Scan for the cell matching the given text and deliver its (x, y) coordinate at center. 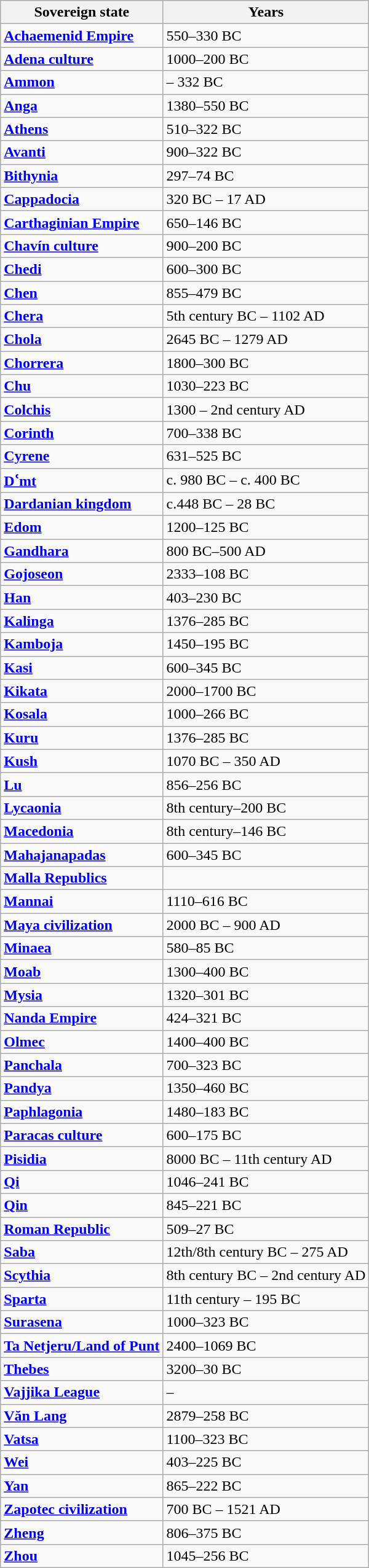
800 BC–500 AD (266, 551)
900–322 BC (266, 152)
– (266, 1392)
Ammon (82, 82)
Zapotec civilization (82, 1509)
1480–183 BC (266, 1112)
865–222 BC (266, 1486)
650–146 BC (266, 222)
Achaemenid Empire (82, 36)
Lycaonia (82, 808)
Kasi (82, 668)
900–200 BC (266, 246)
1380–550 BC (266, 106)
1045–256 BC (266, 1556)
1100–323 BC (266, 1439)
Kikata (82, 691)
Anga (82, 106)
Dardanian kingdom (82, 504)
2645 BC – 1279 AD (266, 340)
Ta Netjeru/Land of Punt (82, 1346)
Mannai (82, 902)
700–338 BC (266, 433)
Kuru (82, 738)
Macedonia (82, 831)
700–323 BC (266, 1065)
Mysia (82, 995)
Colchis (82, 410)
1000–323 BC (266, 1322)
Cappadocia (82, 199)
403–230 BC (266, 598)
Moab (82, 972)
Avanti (82, 152)
509–27 BC (266, 1229)
8th century BC – 2nd century AD (266, 1276)
1046–241 BC (266, 1182)
Corinth (82, 433)
1110–616 BC (266, 902)
855–479 BC (266, 293)
845–221 BC (266, 1205)
806–375 BC (266, 1532)
Chen (82, 293)
Sparta (82, 1299)
Chavín culture (82, 246)
Kamboja (82, 644)
Vajjika League (82, 1392)
Lu (82, 784)
600–300 BC (266, 269)
c.448 BC – 28 BC (266, 504)
Saba (82, 1252)
1000–266 BC (266, 714)
600–175 BC (266, 1135)
Kalinga (82, 621)
297–74 BC (266, 176)
Cyrene (82, 456)
Qin (82, 1205)
Dʿmt (82, 480)
1450–195 BC (266, 644)
1030–223 BC (266, 386)
580–85 BC (266, 948)
Chu (82, 386)
Wei (82, 1462)
2879–258 BC (266, 1416)
Adena culture (82, 59)
1200–125 BC (266, 528)
510–322 BC (266, 129)
Paracas culture (82, 1135)
2000–1700 BC (266, 691)
Han (82, 598)
Edom (82, 528)
2333–108 BC (266, 574)
Chedi (82, 269)
Qi (82, 1182)
Gojoseon (82, 574)
1800–300 BC (266, 363)
550–330 BC (266, 36)
1350–460 BC (266, 1088)
Bithynia (82, 176)
Pandya (82, 1088)
Yan (82, 1486)
2000 BC – 900 AD (266, 925)
Chorrera (82, 363)
Olmec (82, 1042)
12th/8th century BC – 275 AD (266, 1252)
Văn Lang (82, 1416)
c. 980 BC – c. 400 BC (266, 480)
Years (266, 12)
Kush (82, 761)
Chera (82, 316)
11th century – 195 BC (266, 1299)
Minaea (82, 948)
1000–200 BC (266, 59)
Sovereign state (82, 12)
Carthaginian Empire (82, 222)
Zhou (82, 1556)
Nanda Empire (82, 1018)
Panchala (82, 1065)
8000 BC – 11th century AD (266, 1158)
Chola (82, 340)
403–225 BC (266, 1462)
8th century–146 BC (266, 831)
320 BC – 17 AD (266, 199)
Zheng (82, 1532)
Thebes (82, 1369)
Scythia (82, 1276)
Vatsa (82, 1439)
424–321 BC (266, 1018)
Gandhara (82, 551)
Pisidia (82, 1158)
Kosala (82, 714)
1320–301 BC (266, 995)
Malla Republics (82, 878)
1400–400 BC (266, 1042)
– 332 BC (266, 82)
8th century–200 BC (266, 808)
1300–400 BC (266, 972)
Athens (82, 129)
Surasena (82, 1322)
Maya civilization (82, 925)
Mahajanapadas (82, 854)
5th century BC – 1102 AD (266, 316)
700 BC – 1521 AD (266, 1509)
Roman Republic (82, 1229)
2400–1069 BC (266, 1346)
1300 – 2nd century AD (266, 410)
Paphlagonia (82, 1112)
856–256 BC (266, 784)
631–525 BC (266, 456)
3200–30 BC (266, 1369)
1070 BC – 350 AD (266, 761)
